Determine the (X, Y) coordinate at the center of the cell enclosing the given text.  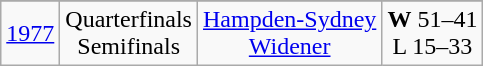
W 51–41L 15–33 (432, 34)
QuarterfinalsSemifinals (129, 34)
Hampden-SydneyWidener (289, 34)
1977 (30, 34)
